Find where the given text appears and provide that cell's center as [X, Y] coordinate. 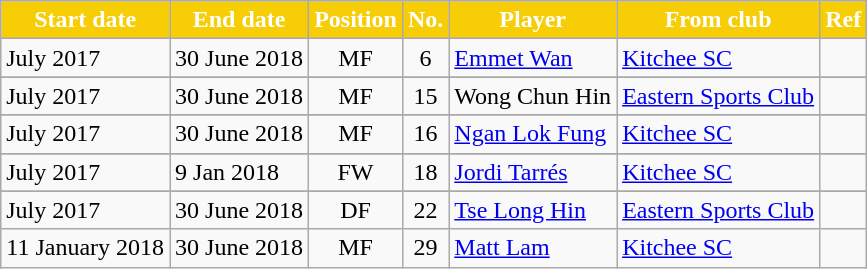
Start date [86, 20]
Wong Chun Hin [533, 96]
22 [425, 210]
Matt Lam [533, 248]
DF [356, 210]
18 [425, 172]
FW [356, 172]
29 [425, 248]
From club [718, 20]
16 [425, 134]
11 January 2018 [86, 248]
15 [425, 96]
9 Jan 2018 [240, 172]
Player [533, 20]
Emmet Wan [533, 58]
Jordi Tarrés [533, 172]
6 [425, 58]
End date [240, 20]
Ngan Lok Fung [533, 134]
Position [356, 20]
No. [425, 20]
Ref [844, 20]
Tse Long Hin [533, 210]
